Extract the [x, y] coordinate from the center of the cell holding the provided text.  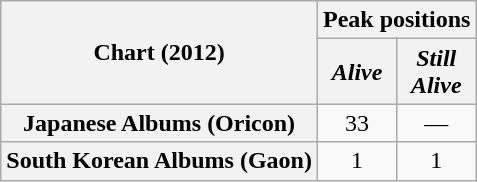
Peak positions [396, 20]
33 [356, 123]
— [436, 123]
Japanese Albums (Oricon) [160, 123]
Alive [356, 72]
Chart (2012) [160, 52]
StillAlive [436, 72]
South Korean Albums (Gaon) [160, 161]
